From the cell containing the given text, extract its center point as (x, y) coordinate. 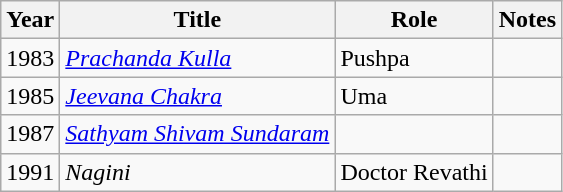
1991 (30, 172)
Uma (414, 96)
Pushpa (414, 58)
Sathyam Shivam Sundaram (198, 134)
Title (198, 20)
Nagini (198, 172)
1987 (30, 134)
Notes (527, 20)
Doctor Revathi (414, 172)
Prachanda Kulla (198, 58)
Jeevana Chakra (198, 96)
Role (414, 20)
1983 (30, 58)
1985 (30, 96)
Year (30, 20)
